Provide the (x, y) coordinate of the cell's center where the given text is located.  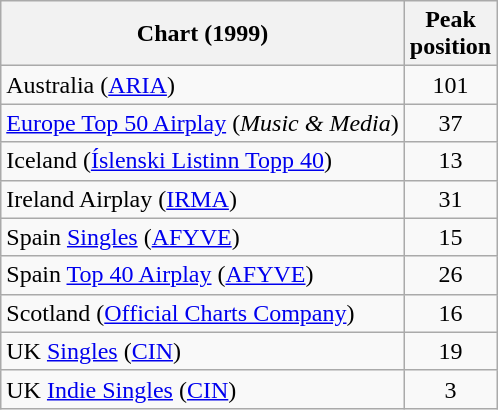
16 (450, 313)
Ireland Airplay (IRMA) (203, 199)
Scotland (Official Charts Company) (203, 313)
UK Singles (CIN) (203, 351)
31 (450, 199)
Spain Singles (AFYVE) (203, 237)
UK Indie Singles (CIN) (203, 389)
Spain Top 40 Airplay (AFYVE) (203, 275)
Australia (ARIA) (203, 85)
13 (450, 161)
3 (450, 389)
Chart (1999) (203, 34)
37 (450, 123)
Peakposition (450, 34)
Iceland (Íslenski Listinn Topp 40) (203, 161)
15 (450, 237)
101 (450, 85)
Europe Top 50 Airplay (Music & Media) (203, 123)
19 (450, 351)
26 (450, 275)
